Capture the cell that displays the provided text and extract its (x, y) central coordinate. 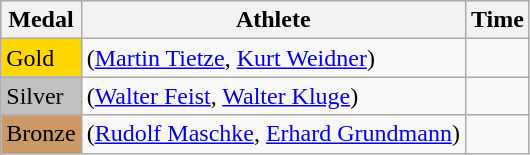
Athlete (273, 20)
(Rudolf Maschke, Erhard Grundmann) (273, 134)
Medal (41, 20)
Time (497, 20)
Bronze (41, 134)
Silver (41, 96)
(Walter Feist, Walter Kluge) (273, 96)
Gold (41, 58)
(Martin Tietze, Kurt Weidner) (273, 58)
